Search for the cell housing the specified text and yield its [X, Y] center coordinate. 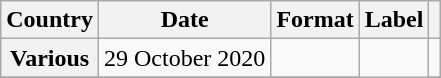
Various [50, 58]
Label [394, 20]
Date [184, 20]
Format [315, 20]
Country [50, 20]
29 October 2020 [184, 58]
